Return the (x, y) coordinate for the center point of the cell that contains the specified text.  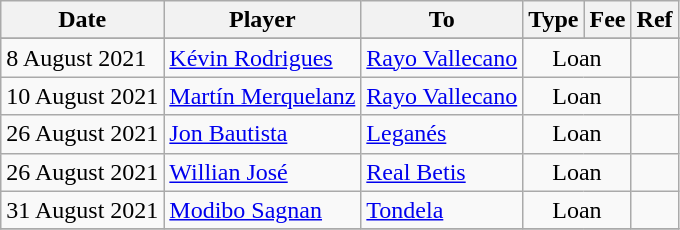
Leganés (442, 134)
Real Betis (442, 172)
Martín Merquelanz (262, 96)
Player (262, 20)
Fee (608, 20)
Ref (654, 20)
Type (554, 20)
8 August 2021 (82, 58)
Kévin Rodrigues (262, 58)
Modibo Sagnan (262, 210)
Jon Bautista (262, 134)
Willian José (262, 172)
10 August 2021 (82, 96)
To (442, 20)
31 August 2021 (82, 210)
Tondela (442, 210)
Date (82, 20)
